Provide the [x, y] coordinate of the cell's center where the given text is located.  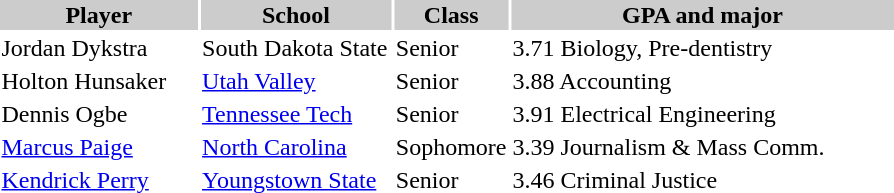
Holton Hunsaker [99, 81]
South Dakota State [296, 48]
School [296, 15]
Player [99, 15]
Dennis Ogbe [99, 114]
3.88 Accounting [702, 81]
Utah Valley [296, 81]
Sophomore [451, 147]
North Carolina [296, 147]
3.39 Journalism & Mass Comm. [702, 147]
Jordan Dykstra [99, 48]
Tennessee Tech [296, 114]
GPA and major [702, 15]
3.91 Electrical Engineering [702, 114]
Class [451, 15]
3.71 Biology, Pre-dentistry [702, 48]
Marcus Paige [99, 147]
